Capture the cell that displays the provided text and extract its (x, y) central coordinate. 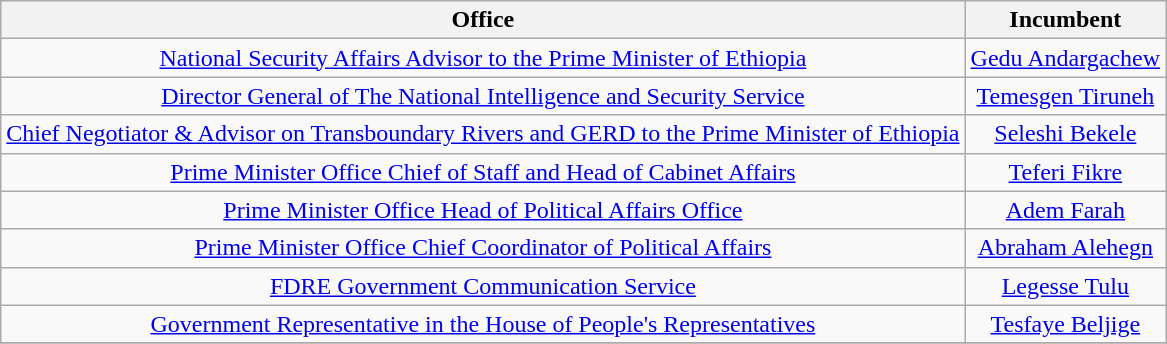
Prime Minister Office Head of Political Affairs Office (483, 210)
Chief Negotiator & Advisor on Transboundary Rivers and GERD to the Prime Minister of Ethiopia (483, 134)
Abraham Alehegn (1066, 248)
Temesgen Tiruneh (1066, 96)
Director General of The National Intelligence and Security Service (483, 96)
Government Representative in the House of People's Representatives (483, 324)
Prime Minister Office Chief of Staff and Head of Cabinet Affairs (483, 172)
Office (483, 20)
Incumbent (1066, 20)
Adem Farah (1066, 210)
Tesfaye Beljige (1066, 324)
Prime Minister Office Chief Coordinator of Political Affairs (483, 248)
Teferi Fikre (1066, 172)
Legesse Tulu (1066, 286)
National Security Affairs Advisor to the Prime Minister of Ethiopia (483, 58)
Seleshi Bekele (1066, 134)
FDRE Government Communication Service (483, 286)
Gedu Andargachew (1066, 58)
